Extract the (x, y) coordinate from the center of the cell holding the provided text.  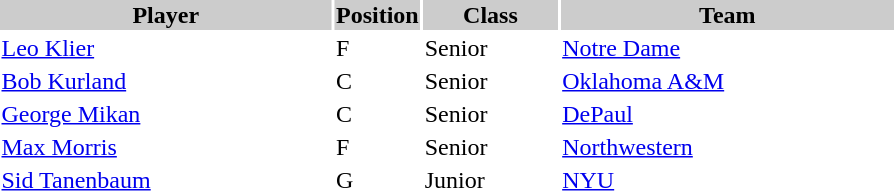
Player (166, 15)
Class (490, 15)
Leo Klier (166, 48)
Notre Dame (728, 48)
DePaul (728, 114)
Oklahoma A&M (728, 81)
Position (378, 15)
Northwestern (728, 147)
George Mikan (166, 114)
Bob Kurland (166, 81)
Team (728, 15)
Max Morris (166, 147)
